Return the (X, Y) coordinate for the center point of the cell that contains the specified text.  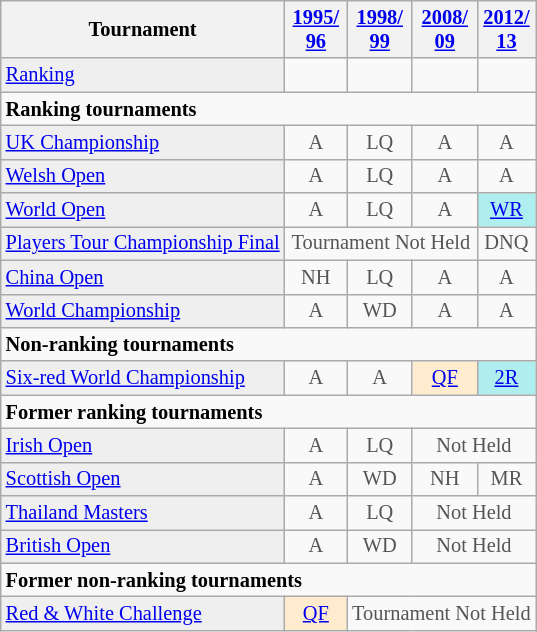
WR (506, 210)
Ranking tournaments (268, 109)
DNQ (506, 243)
2R (506, 378)
Six-red World Championship (143, 378)
Ranking (143, 75)
Scottish Open (143, 479)
Tournament (143, 29)
Red & White Challenge (143, 613)
Non-ranking tournaments (268, 344)
MR (506, 479)
China Open (143, 277)
2012/13 (506, 29)
Players Tour Championship Final (143, 243)
Former non-ranking tournaments (268, 580)
British Open (143, 546)
2008/09 (444, 29)
Former ranking tournaments (268, 412)
Welsh Open (143, 176)
World Open (143, 210)
World Championship (143, 311)
1998/99 (380, 29)
Irish Open (143, 445)
UK Championship (143, 142)
1995/96 (316, 29)
Thailand Masters (143, 513)
